From the cell containing the given text, extract its center point as [x, y] coordinate. 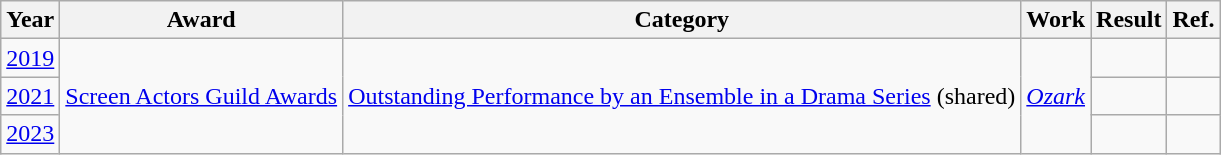
Award [202, 20]
Screen Actors Guild Awards [202, 96]
Year [30, 20]
Ref. [1194, 20]
Work [1056, 20]
2023 [30, 134]
Category [682, 20]
Outstanding Performance by an Ensemble in a Drama Series (shared) [682, 96]
2021 [30, 96]
Ozark [1056, 96]
Result [1129, 20]
2019 [30, 58]
